Find where the given text appears and provide that cell's center as [X, Y] coordinate. 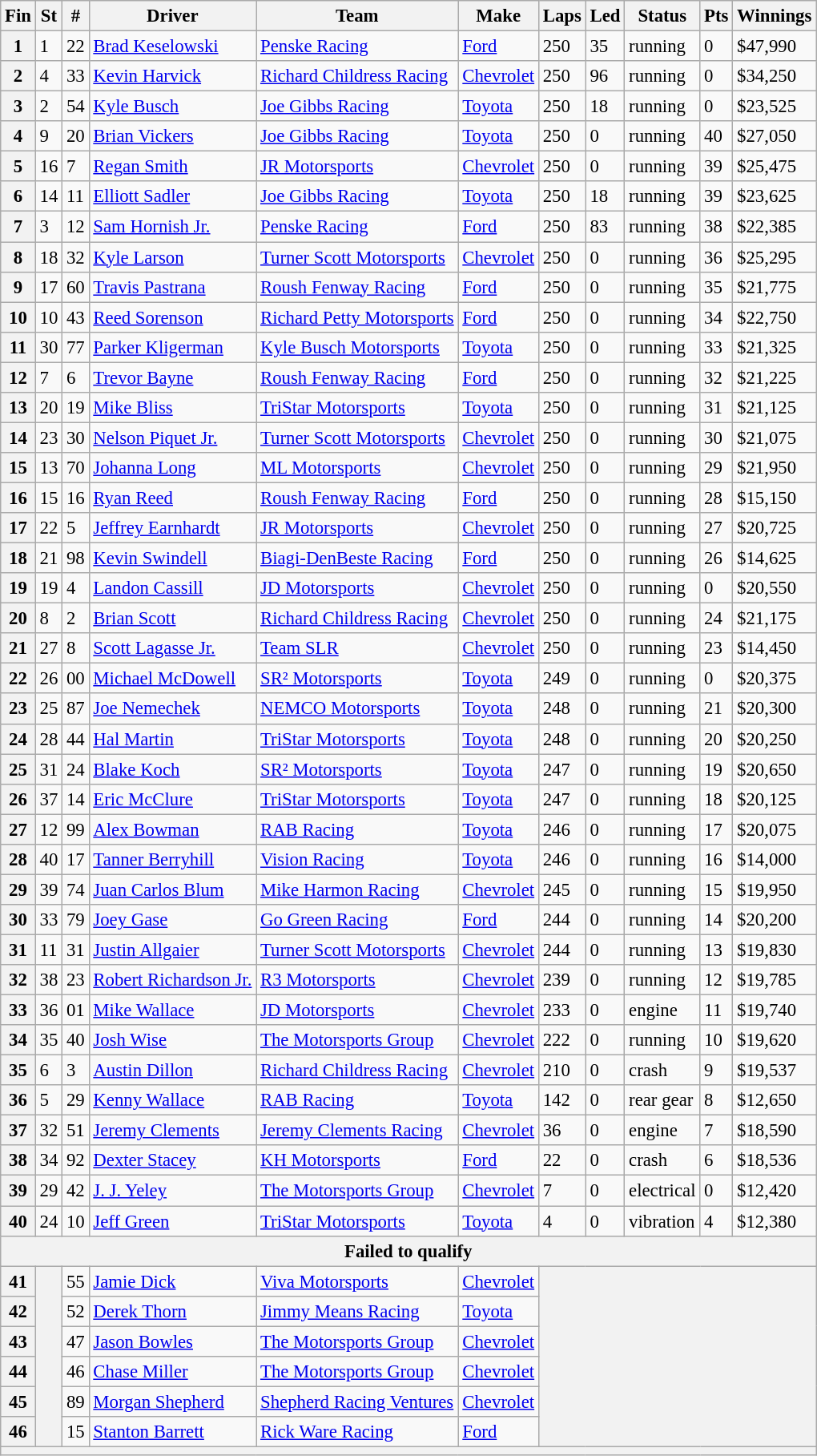
Hal Martin [173, 739]
245 [562, 889]
Travis Pastrana [173, 287]
Michael McDowell [173, 679]
$20,375 [775, 679]
Mike Harmon Racing [357, 889]
$21,950 [775, 468]
Landon Cassill [173, 588]
Winnings [775, 16]
$18,536 [775, 1161]
Elliott Sadler [173, 196]
vibration [662, 1221]
Parker Kligerman [173, 347]
79 [75, 920]
Kyle Busch [173, 107]
Josh Wise [173, 1040]
Laps [562, 16]
Jimmy Means Racing [357, 1311]
142 [562, 1100]
70 [75, 468]
Justin Allgaier [173, 950]
$21,775 [775, 287]
Biagi-DenBeste Racing [357, 559]
89 [75, 1402]
Jeff Green [173, 1221]
Reed Sorenson [173, 317]
Joey Gase [173, 920]
$19,950 [775, 889]
Mike Wallace [173, 1010]
Austin Dillon [173, 1071]
239 [562, 980]
Pts [716, 16]
rear gear [662, 1100]
92 [75, 1161]
60 [75, 287]
$14,450 [775, 648]
45 [18, 1402]
Vision Racing [357, 860]
ML Motorsports [357, 468]
Make [498, 16]
Eric McClure [173, 799]
Nelson Piquet Jr. [173, 438]
01 [75, 1010]
$19,620 [775, 1040]
$20,300 [775, 709]
$20,075 [775, 829]
55 [75, 1281]
83 [606, 227]
$23,625 [775, 196]
electrical [662, 1191]
$20,650 [775, 769]
$21,075 [775, 438]
Brad Keselowski [173, 46]
Regan Smith [173, 167]
96 [606, 76]
Dexter Stacey [173, 1161]
Ryan Reed [173, 498]
77 [75, 347]
Kyle Larson [173, 257]
$12,650 [775, 1100]
$15,150 [775, 498]
Rick Ware Racing [357, 1432]
52 [75, 1311]
Jeremy Clements [173, 1131]
Derek Thorn [173, 1311]
Stanton Barrett [173, 1432]
$27,050 [775, 136]
Kevin Harvick [173, 76]
Jeremy Clements Racing [357, 1131]
Tanner Berryhill [173, 860]
249 [562, 679]
Jamie Dick [173, 1281]
54 [75, 107]
Kevin Swindell [173, 559]
Failed to qualify [408, 1251]
Joe Nemechek [173, 709]
Shepherd Racing Ventures [357, 1402]
Fin [18, 16]
$20,250 [775, 739]
$23,525 [775, 107]
Blake Koch [173, 769]
Status [662, 16]
41 [18, 1281]
Morgan Shepherd [173, 1402]
233 [562, 1010]
74 [75, 889]
Driver [173, 16]
Mike Bliss [173, 408]
$19,740 [775, 1010]
$20,550 [775, 588]
222 [562, 1040]
$20,725 [775, 528]
Chase Miller [173, 1372]
$14,000 [775, 860]
$19,830 [775, 950]
00 [75, 679]
$19,785 [775, 980]
$20,200 [775, 920]
$12,420 [775, 1191]
Brian Vickers [173, 136]
Trevor Bayne [173, 377]
St [48, 16]
$34,250 [775, 76]
$12,380 [775, 1221]
J. J. Yeley [173, 1191]
Scott Lagasse Jr. [173, 648]
R3 Motorsports [357, 980]
$21,225 [775, 377]
99 [75, 829]
Sam Hornish Jr. [173, 227]
51 [75, 1131]
Viva Motorsports [357, 1281]
Johanna Long [173, 468]
Richard Petty Motorsports [357, 317]
Team SLR [357, 648]
Robert Richardson Jr. [173, 980]
Jeffrey Earnhardt [173, 528]
Kenny Wallace [173, 1100]
Go Green Racing [357, 920]
Jason Bowles [173, 1341]
$21,325 [775, 347]
$18,590 [775, 1131]
Brian Scott [173, 619]
Juan Carlos Blum [173, 889]
210 [562, 1071]
Led [606, 16]
Team [357, 16]
98 [75, 559]
$25,475 [775, 167]
87 [75, 709]
$21,175 [775, 619]
$21,125 [775, 408]
Alex Bowman [173, 829]
47 [75, 1341]
KH Motorsports [357, 1161]
$22,385 [775, 227]
Kyle Busch Motorsports [357, 347]
NEMCO Motorsports [357, 709]
$20,125 [775, 799]
$14,625 [775, 559]
$47,990 [775, 46]
# [75, 16]
$19,537 [775, 1071]
$22,750 [775, 317]
$25,295 [775, 257]
